Search for the cell housing the specified text and yield its [x, y] center coordinate. 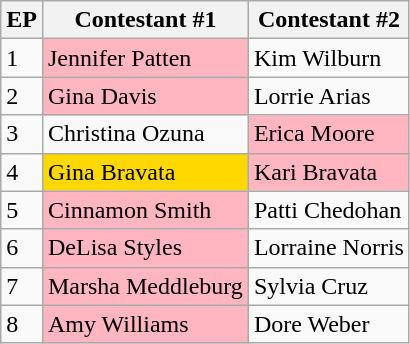
3 [22, 134]
1 [22, 58]
Sylvia Cruz [328, 286]
4 [22, 172]
Patti Chedohan [328, 210]
Kari Bravata [328, 172]
Kim Wilburn [328, 58]
Contestant #1 [145, 20]
Erica Moore [328, 134]
Cinnamon Smith [145, 210]
Christina Ozuna [145, 134]
Gina Davis [145, 96]
2 [22, 96]
EP [22, 20]
Marsha Meddleburg [145, 286]
Contestant #2 [328, 20]
8 [22, 324]
Lorraine Norris [328, 248]
Dore Weber [328, 324]
5 [22, 210]
DeLisa Styles [145, 248]
Amy Williams [145, 324]
Jennifer Patten [145, 58]
Gina Bravata [145, 172]
7 [22, 286]
6 [22, 248]
Lorrie Arias [328, 96]
